Scan for the cell matching the given text and deliver its [x, y] coordinate at center. 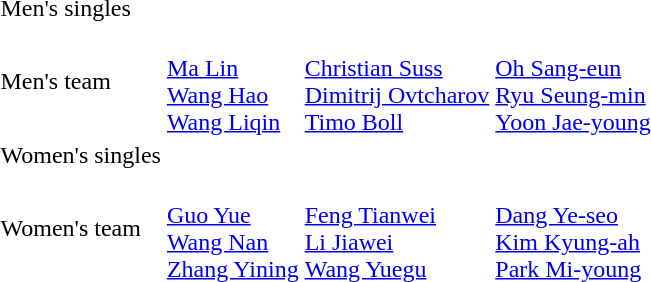
Ma Lin Wang Hao Wang Liqin [232, 82]
Christian Suss Dimitrij Ovtcharov Timo Boll [397, 82]
